Provide the (X, Y) coordinate of the cell's center where the given text is located.  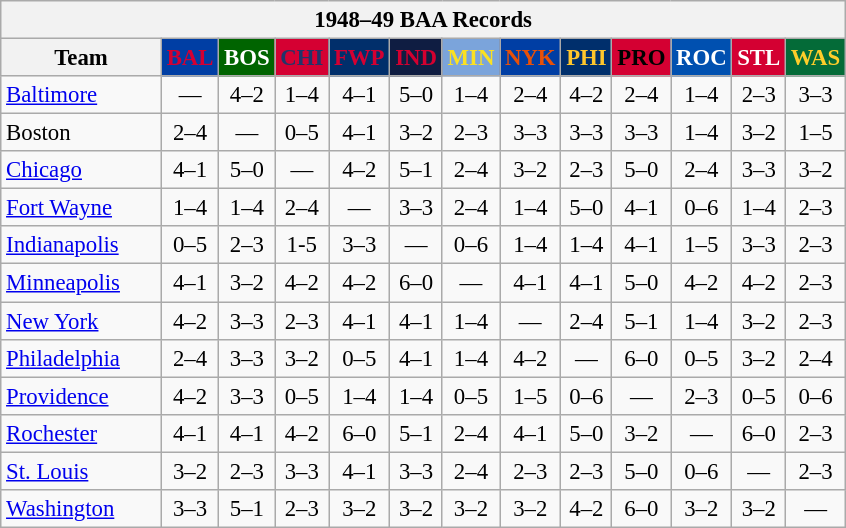
1948–49 BAA Records (424, 20)
CHI (302, 58)
Philadelphia (82, 358)
NYK (530, 58)
New York (82, 321)
Rochester (82, 433)
MIN (470, 58)
Boston (82, 133)
Providence (82, 396)
BOS (247, 58)
St. Louis (82, 471)
IND (416, 58)
WAS (816, 58)
Washington (82, 509)
BAL (190, 58)
Indianapolis (82, 245)
PRO (642, 58)
FWP (360, 58)
ROC (702, 58)
1-5 (302, 245)
PHI (586, 58)
Team (82, 58)
Chicago (82, 170)
Minneapolis (82, 283)
STL (759, 58)
Baltimore (82, 95)
Fort Wayne (82, 208)
